From the cell containing the given text, extract its center point as (X, Y) coordinate. 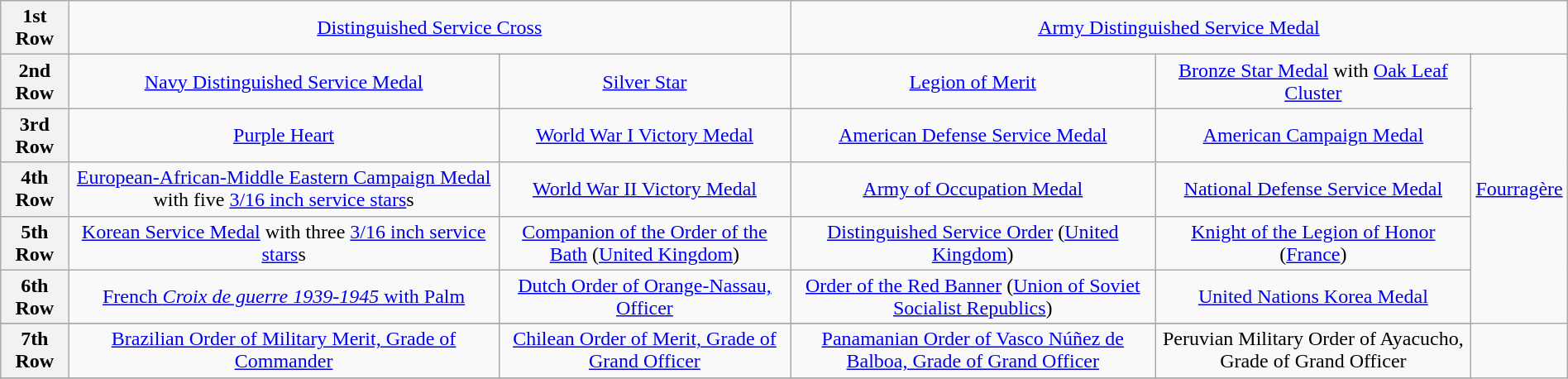
Distinguished Service Cross (430, 28)
Korean Service Medal with three 3/16 inch service starss (284, 243)
1st Row (35, 28)
Companion of the Order of the Bath (United Kingdom) (644, 243)
Fourragère (1519, 189)
United Nations Korea Medal (1313, 296)
World War II Victory Medal (644, 189)
European-African-Middle Eastern Campaign Medal with five 3/16 inch service starss (284, 189)
American Campaign Medal (1313, 136)
6th Row (35, 296)
Army Distinguished Service Medal (1179, 28)
Navy Distinguished Service Medal (284, 81)
Distinguished Service Order (United Kingdom) (973, 243)
Army of Occupation Medal (973, 189)
7th Row (35, 351)
National Defense Service Medal (1313, 189)
Bronze Star Medal with Oak Leaf Cluster (1313, 81)
Knight of the Legion of Honor (France) (1313, 243)
4th Row (35, 189)
Dutch Order of Orange-Nassau, Officer (644, 296)
Panamanian Order of Vasco Núñez de Balboa, Grade of Grand Officer (973, 351)
Peruvian Military Order of Ayacucho, Grade of Grand Officer (1313, 351)
Purple Heart (284, 136)
French Croix de guerre 1939-1945 with Palm (284, 296)
5th Row (35, 243)
3rd Row (35, 136)
Legion of Merit (973, 81)
Order of the Red Banner (Union of Soviet Socialist Republics) (973, 296)
2nd Row (35, 81)
Chilean Order of Merit, Grade of Grand Officer (644, 351)
World War I Victory Medal (644, 136)
American Defense Service Medal (973, 136)
Brazilian Order of Military Merit, Grade of Commander (284, 351)
Silver Star (644, 81)
